Capture the cell that displays the provided text and extract its [X, Y] central coordinate. 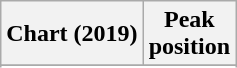
Chart (2019) [72, 34]
Peakposition [189, 34]
